Extract the (X, Y) coordinate from the center of the cell holding the provided text.  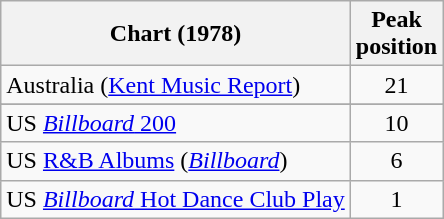
Australia (Kent Music Report) (176, 85)
1 (396, 199)
10 (396, 123)
US R&B Albums (Billboard) (176, 161)
US Billboard 200 (176, 123)
Chart (1978) (176, 34)
US Billboard Hot Dance Club Play (176, 199)
6 (396, 161)
21 (396, 85)
Peakposition (396, 34)
